Detect which cell encompasses the target text, then output its [X, Y] center coordinate. 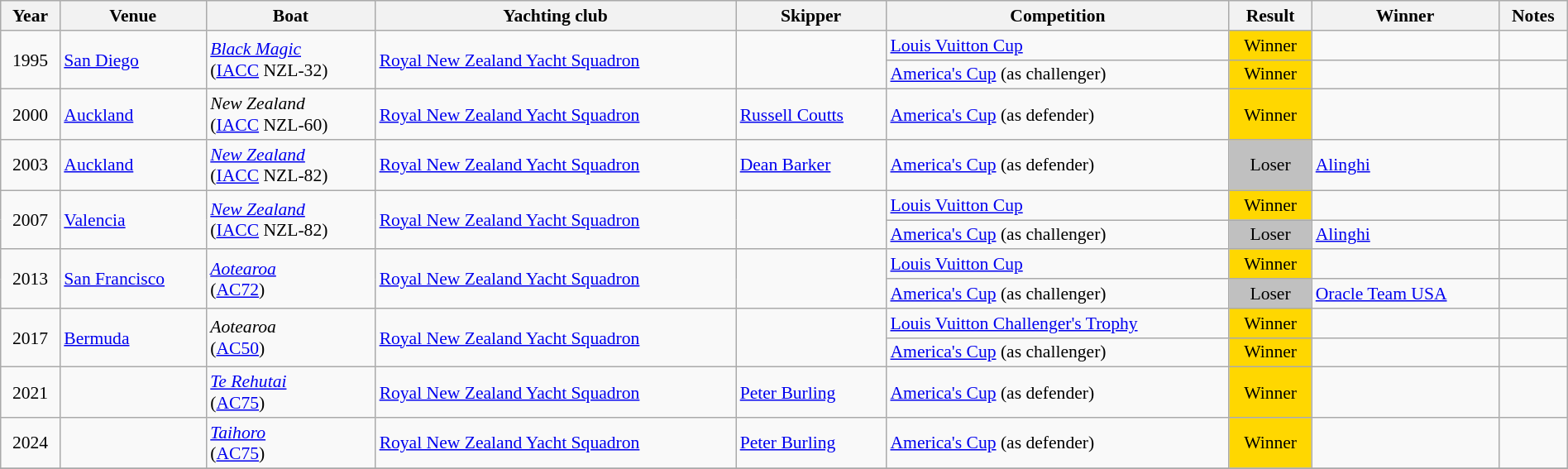
Oracle Team USA [1406, 294]
2017 [31, 337]
Bermuda [132, 337]
2007 [31, 220]
Boat [290, 16]
2003 [31, 165]
Valencia [132, 220]
Aotearoa(AC72) [290, 280]
Taihoro(AC75) [290, 443]
Venue [132, 16]
Yachting club [556, 16]
New Zealand(IACC NZL-60) [290, 114]
Te Rehutai(AC75) [290, 392]
Competition [1057, 16]
2021 [31, 392]
Black Magic(IACC NZL-32) [290, 60]
San Diego [132, 60]
San Francisco [132, 280]
Louis Vuitton Challenger's Trophy [1057, 323]
Year [31, 16]
Aotearoa(AC50) [290, 337]
2000 [31, 114]
2024 [31, 443]
Notes [1533, 16]
Result [1270, 16]
Russell Coutts [811, 114]
Skipper [811, 16]
2013 [31, 280]
Dean Barker [811, 165]
1995 [31, 60]
